Scan for the cell matching the given text and deliver its (X, Y) coordinate at center. 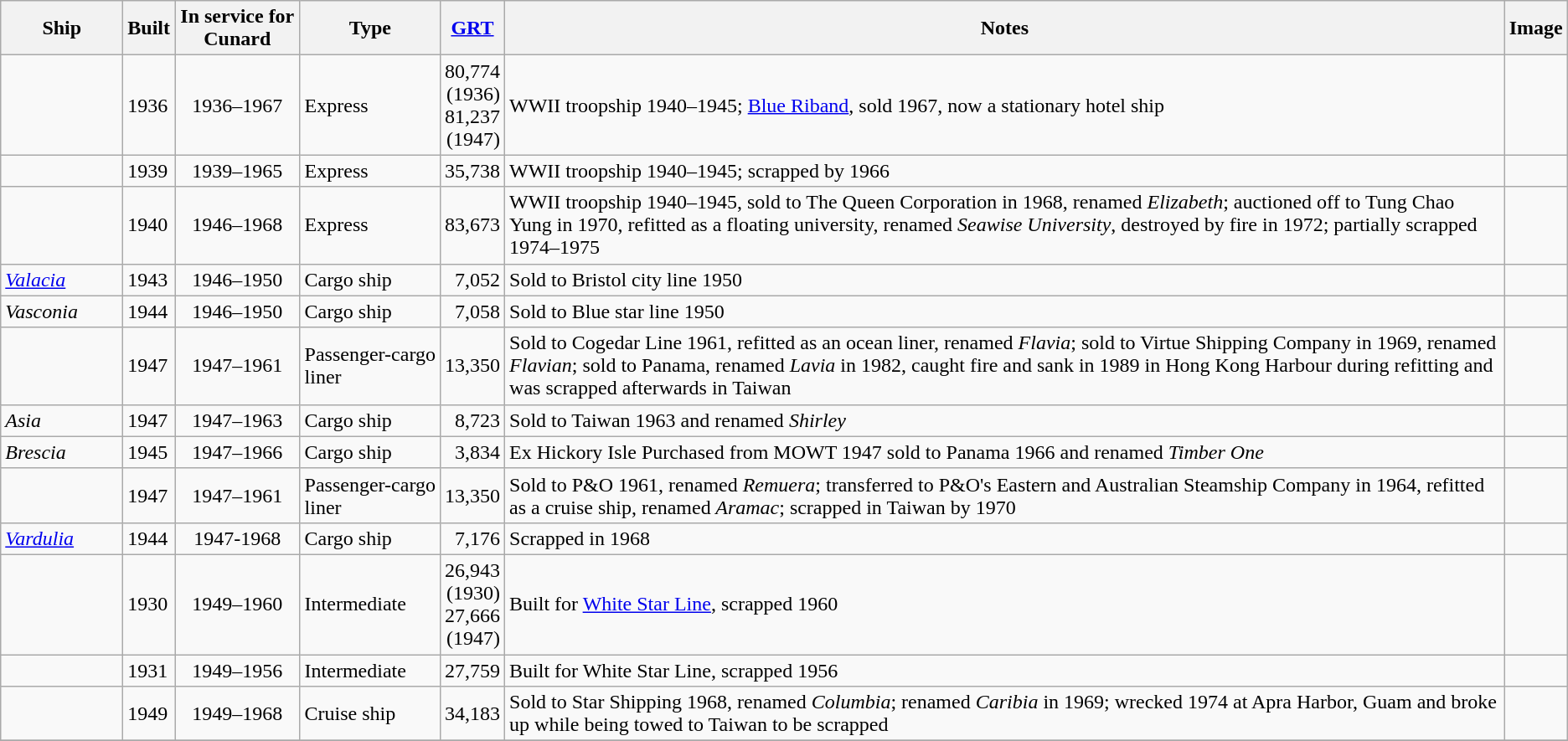
1949–1956 (238, 671)
1947–1966 (238, 452)
Vardulia (62, 538)
Built for White Star Line, scrapped 1956 (1005, 671)
1947–1963 (238, 420)
Sold to Blue star line 1950 (1005, 311)
1936 (149, 105)
Valacia (62, 280)
Scrapped in 1968 (1005, 538)
1940 (149, 225)
Built (149, 28)
80,774(1936)81,237(1947) (472, 105)
Vasconia (62, 311)
Image (1536, 28)
Ship (62, 28)
1931 (149, 671)
GRT (472, 28)
1949 (149, 713)
7,052 (472, 280)
26,943(1930)27,666(1947) (472, 605)
WWII troopship 1940–1945; scrapped by 1966 (1005, 171)
1939 (149, 171)
1939–1965 (238, 171)
1949–1960 (238, 605)
1943 (149, 280)
8,723 (472, 420)
7,058 (472, 311)
WWII troopship 1940–1945; Blue Riband, sold 1967, now a stationary hotel ship (1005, 105)
Notes (1005, 28)
35,738 (472, 171)
Cruise ship (370, 713)
7,176 (472, 538)
Sold to Taiwan 1963 and renamed Shirley (1005, 420)
1946–1968 (238, 225)
Sold to Bristol city line 1950 (1005, 280)
1945 (149, 452)
Brescia (62, 452)
1936–1967 (238, 105)
3,834 (472, 452)
In service for Cunard (238, 28)
Built for White Star Line, scrapped 1960 (1005, 605)
27,759 (472, 671)
Ex Hickory Isle Purchased from MOWT 1947 sold to Panama 1966 and renamed Timber One (1005, 452)
Type (370, 28)
1947-1968 (238, 538)
34,183 (472, 713)
83,673 (472, 225)
Asia (62, 420)
1930 (149, 605)
1949–1968 (238, 713)
